Pinpoint the cell where the given text exists, returning its (x, y) midpoint coordinate. 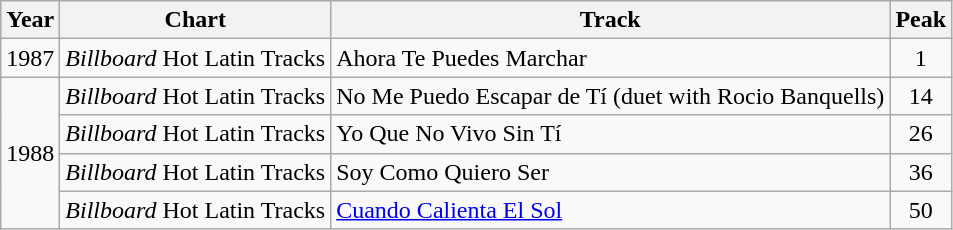
Track (610, 20)
14 (921, 96)
Ahora Te Puedes Marchar (610, 58)
Chart (196, 20)
Soy Como Quiero Ser (610, 172)
50 (921, 210)
No Me Puedo Escapar de Tí (duet with Rocio Banquells) (610, 96)
Peak (921, 20)
1 (921, 58)
Yo Que No Vivo Sin Tí (610, 134)
Year (30, 20)
26 (921, 134)
Cuando Calienta El Sol (610, 210)
1987 (30, 58)
36 (921, 172)
1988 (30, 153)
